Provide the (X, Y) coordinate of the cell's center where the given text is located.  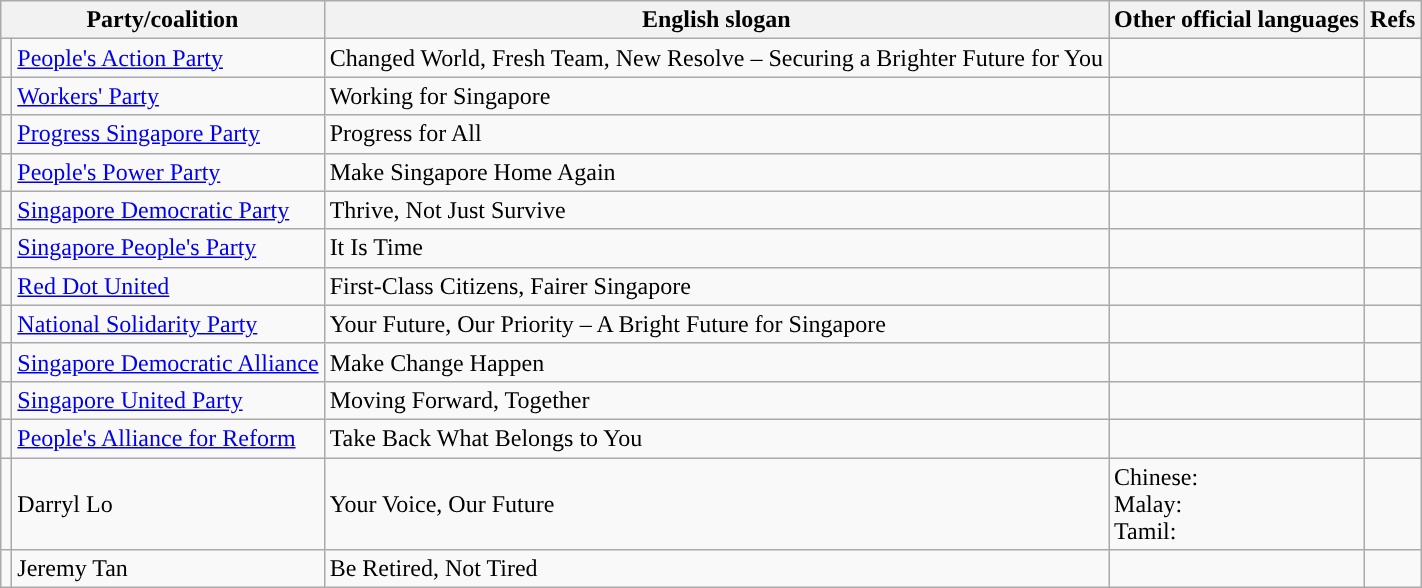
Progress for All (716, 134)
Singapore United Party (168, 400)
Progress Singapore Party (168, 134)
People's Alliance for Reform (168, 438)
Take Back What Belongs to You (716, 438)
People's Power Party (168, 172)
Red Dot United (168, 286)
Changed World, Fresh Team, New Resolve – Securing a Brighter Future for You (716, 58)
Chinese: Malay: Tamil: (1237, 504)
Your Future, Our Priority – A Bright Future for Singapore (716, 324)
Singapore Democratic Alliance (168, 362)
Jeremy Tan (168, 569)
Party/coalition (162, 20)
Darryl Lo (168, 504)
Your Voice, Our Future (716, 504)
People's Action Party (168, 58)
Singapore People's Party (168, 248)
National Solidarity Party (168, 324)
Working for Singapore (716, 96)
First-Class Citizens, Fairer Singapore (716, 286)
Make Change Happen (716, 362)
It Is Time (716, 248)
Singapore Democratic Party (168, 210)
Refs (1392, 20)
Moving Forward, Together (716, 400)
Other official languages (1237, 20)
Be Retired, Not Tired (716, 569)
Make Singapore Home Again (716, 172)
Workers' Party (168, 96)
Thrive, Not Just Survive (716, 210)
English slogan (716, 20)
